Return (X, Y) of the center of cell containing provided text 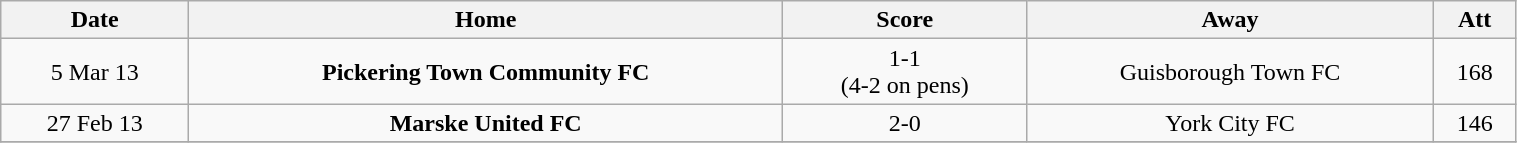
Pickering Town Community FC (486, 72)
Score (905, 20)
5 Mar 13 (95, 72)
146 (1474, 123)
Date (95, 20)
168 (1474, 72)
Away (1230, 20)
27 Feb 13 (95, 123)
Guisborough Town FC (1230, 72)
Home (486, 20)
1-1(4-2 on pens) (905, 72)
2-0 (905, 123)
York City FC (1230, 123)
Att (1474, 20)
Marske United FC (486, 123)
